Search for the cell housing the specified text and yield its [x, y] center coordinate. 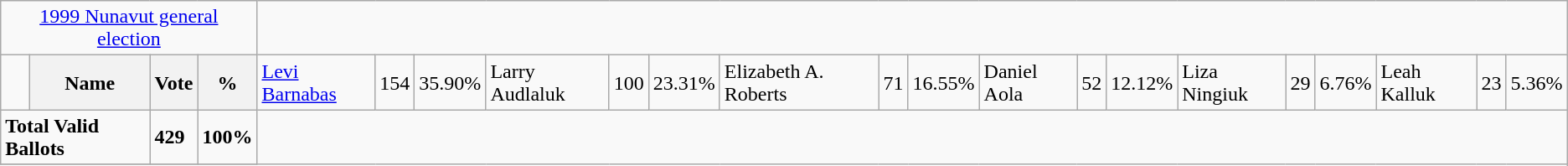
Liza Ningiuk [1231, 82]
154 [395, 82]
6.76% [1345, 82]
29 [1300, 82]
Larry Audlaluk [548, 82]
35.90% [451, 82]
Name [90, 82]
52 [1092, 82]
Daniel Aola [1029, 82]
16.55% [943, 82]
71 [893, 82]
23 [1491, 82]
100% [228, 137]
23.31% [683, 82]
1999 Nunavut general election [129, 29]
Total Valid Ballots [75, 137]
Vote [174, 82]
429 [174, 137]
12.12% [1142, 82]
100 [628, 82]
% [228, 82]
5.36% [1536, 82]
Levi Barnabas [317, 82]
Elizabeth A. Roberts [799, 82]
Leah Kalluk [1426, 82]
